Pinpoint the cell where the given text exists, returning its [x, y] midpoint coordinate. 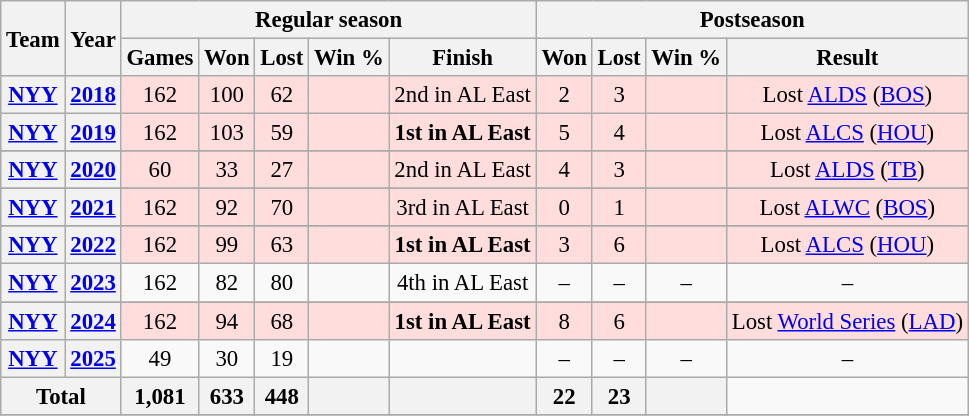
2021 [93, 208]
92 [227, 208]
82 [227, 283]
Total [61, 396]
59 [282, 133]
2022 [93, 245]
103 [227, 133]
Lost ALWC (BOS) [847, 208]
62 [282, 95]
5 [564, 133]
Postseason [752, 20]
27 [282, 170]
70 [282, 208]
22 [564, 396]
Year [93, 38]
Team [33, 38]
Lost World Series (LAD) [847, 321]
2019 [93, 133]
2018 [93, 95]
2025 [93, 358]
2 [564, 95]
Finish [462, 58]
100 [227, 95]
2023 [93, 283]
1 [619, 208]
Lost ALDS (TB) [847, 170]
94 [227, 321]
30 [227, 358]
448 [282, 396]
80 [282, 283]
49 [160, 358]
4th in AL East [462, 283]
2020 [93, 170]
8 [564, 321]
23 [619, 396]
99 [227, 245]
63 [282, 245]
Regular season [328, 20]
Lost ALDS (BOS) [847, 95]
3rd in AL East [462, 208]
633 [227, 396]
68 [282, 321]
33 [227, 170]
0 [564, 208]
1,081 [160, 396]
19 [282, 358]
Games [160, 58]
2024 [93, 321]
Result [847, 58]
60 [160, 170]
